Determine the (x, y) coordinate at the center of the cell enclosing the given text.  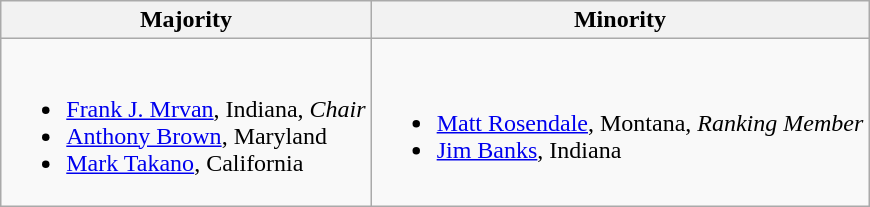
Minority (620, 20)
Frank J. Mrvan, Indiana, ChairAnthony Brown, MarylandMark Takano, California (186, 122)
Matt Rosendale, Montana, Ranking MemberJim Banks, Indiana (620, 122)
Majority (186, 20)
